Return (x, y) of the center of cell containing provided text 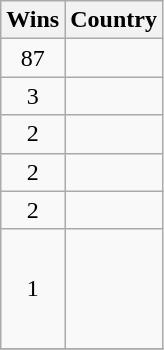
87 (33, 58)
Wins (33, 20)
3 (33, 96)
Country (114, 20)
1 (33, 288)
